Return the (x, y) coordinate for the center point of the cell that contains the specified text.  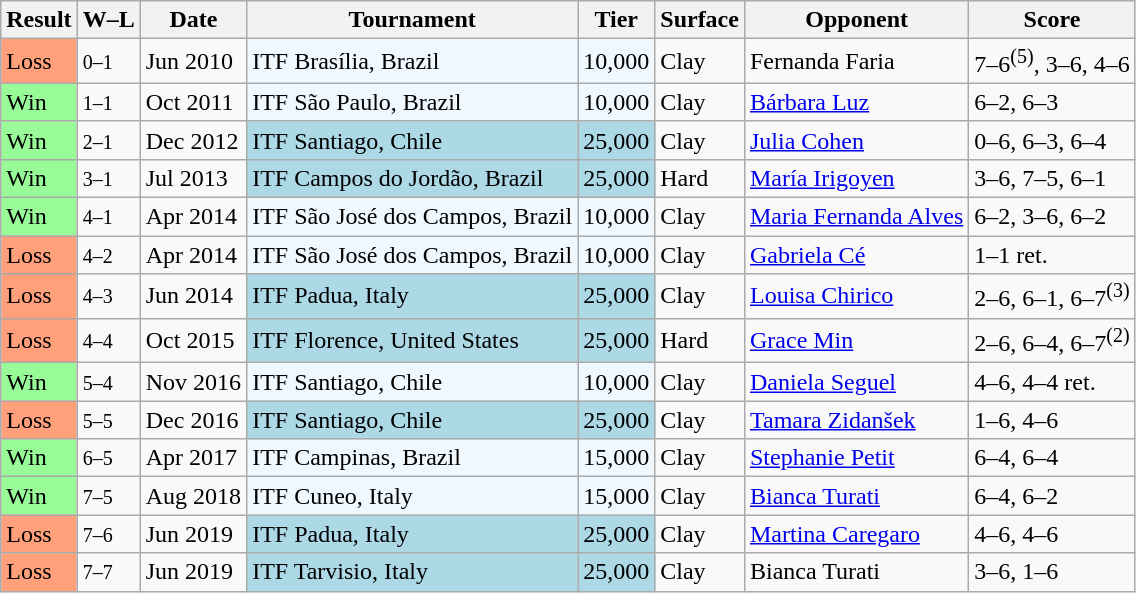
2–1 (108, 140)
4–2 (108, 255)
Oct 2015 (193, 340)
Aug 2018 (193, 496)
ITF Campinas, Brazil (412, 458)
2–6, 6–4, 6–7(2) (1052, 340)
Date (193, 20)
Opponent (856, 20)
ITF Florence, United States (412, 340)
6–5 (108, 458)
Result (39, 20)
1–6, 4–6 (1052, 420)
ITF São Paulo, Brazil (412, 102)
7–7 (108, 572)
Maria Fernanda Alves (856, 217)
Daniela Seguel (856, 382)
Jun 2014 (193, 296)
Nov 2016 (193, 382)
ITF Brasília, Brazil (412, 62)
6–2, 6–3 (1052, 102)
1–1 ret. (1052, 255)
5–4 (108, 382)
7–6 (108, 534)
1–1 (108, 102)
6–2, 3–6, 6–2 (1052, 217)
Gabriela Cé (856, 255)
Tier (616, 20)
4–6, 4–6 (1052, 534)
3–1 (108, 178)
2–6, 6–1, 6–7(3) (1052, 296)
Fernanda Faria (856, 62)
Julia Cohen (856, 140)
Tamara Zidanšek (856, 420)
4–3 (108, 296)
Tournament (412, 20)
ITF Cuneo, Italy (412, 496)
Stephanie Petit (856, 458)
ITF Tarvisio, Italy (412, 572)
0–1 (108, 62)
6–4, 6–4 (1052, 458)
Bárbara Luz (856, 102)
6–4, 6–2 (1052, 496)
4–6, 4–4 ret. (1052, 382)
W–L (108, 20)
Dec 2016 (193, 420)
0–6, 6–3, 6–4 (1052, 140)
4–1 (108, 217)
Louisa Chirico (856, 296)
Jun 2010 (193, 62)
Martina Caregaro (856, 534)
María Irigoyen (856, 178)
4–4 (108, 340)
7–5 (108, 496)
Surface (700, 20)
Grace Min (856, 340)
5–5 (108, 420)
Jul 2013 (193, 178)
ITF Campos do Jordão, Brazil (412, 178)
Dec 2012 (193, 140)
3–6, 7–5, 6–1 (1052, 178)
Score (1052, 20)
Oct 2011 (193, 102)
7–6(5), 3–6, 4–6 (1052, 62)
Apr 2017 (193, 458)
3–6, 1–6 (1052, 572)
